From the cell containing the given text, extract its center point as (x, y) coordinate. 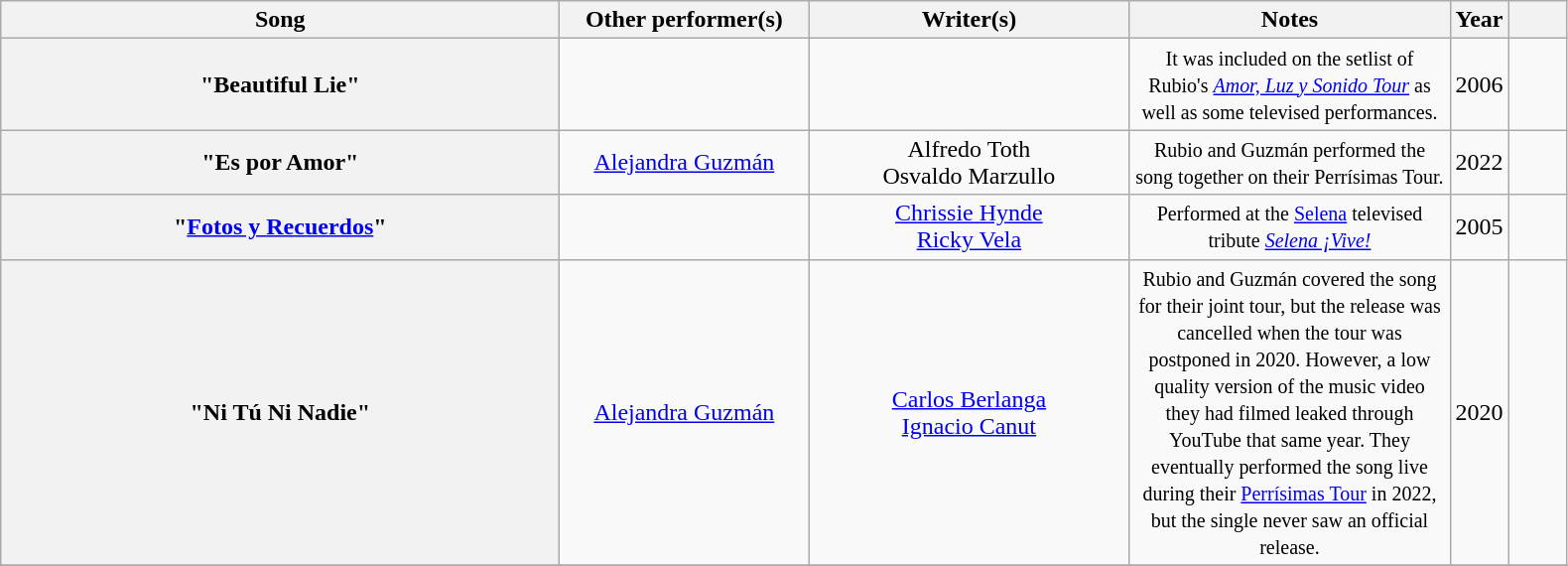
2006 (1479, 84)
Song (280, 20)
2020 (1479, 412)
"Ni Tú Ni Nadie" (280, 412)
Chrissie HyndeRicky Vela (969, 226)
Alfredo TothOsvaldo Marzullo (969, 163)
2022 (1479, 163)
Year (1479, 20)
Rubio and Guzmán performed the song together on their Perrísimas Tour. (1290, 163)
Performed at the Selena televised tribute Selena ¡Vive! (1290, 226)
It was included on the setlist of Rubio's Amor, Luz y Sonido Tour as well as some televised performances. (1290, 84)
"Beautiful Lie" (280, 84)
Other performer(s) (685, 20)
"Es por Amor" (280, 163)
2005 (1479, 226)
Carlos BerlangaIgnacio Canut (969, 412)
Notes (1290, 20)
Writer(s) (969, 20)
"Fotos y Recuerdos" (280, 226)
